Scan for the cell matching the given text and deliver its [x, y] coordinate at center. 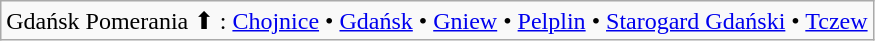
Gdańsk Pomerania ⬆ : Chojnice • Gdańsk • Gniew • Pelplin • Starogard Gdański • Tczew [437, 21]
